Determine the [x, y] coordinate at the center of the cell enclosing the given text.  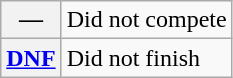
Did not finish [146, 58]
Did not compete [146, 20]
DNF [31, 58]
— [31, 20]
